Extract the (X, Y) coordinate from the center of the cell holding the provided text.  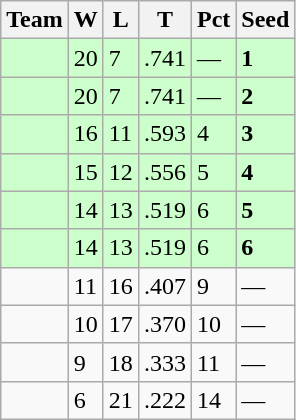
T (164, 20)
.333 (164, 362)
1 (266, 58)
17 (120, 324)
.556 (164, 172)
18 (120, 362)
3 (266, 134)
.222 (164, 400)
.370 (164, 324)
12 (120, 172)
Pct (213, 20)
21 (120, 400)
Team (35, 20)
2 (266, 96)
Seed (266, 20)
.593 (164, 134)
W (86, 20)
.407 (164, 286)
15 (86, 172)
L (120, 20)
